Capture the cell that displays the provided text and extract its [X, Y] central coordinate. 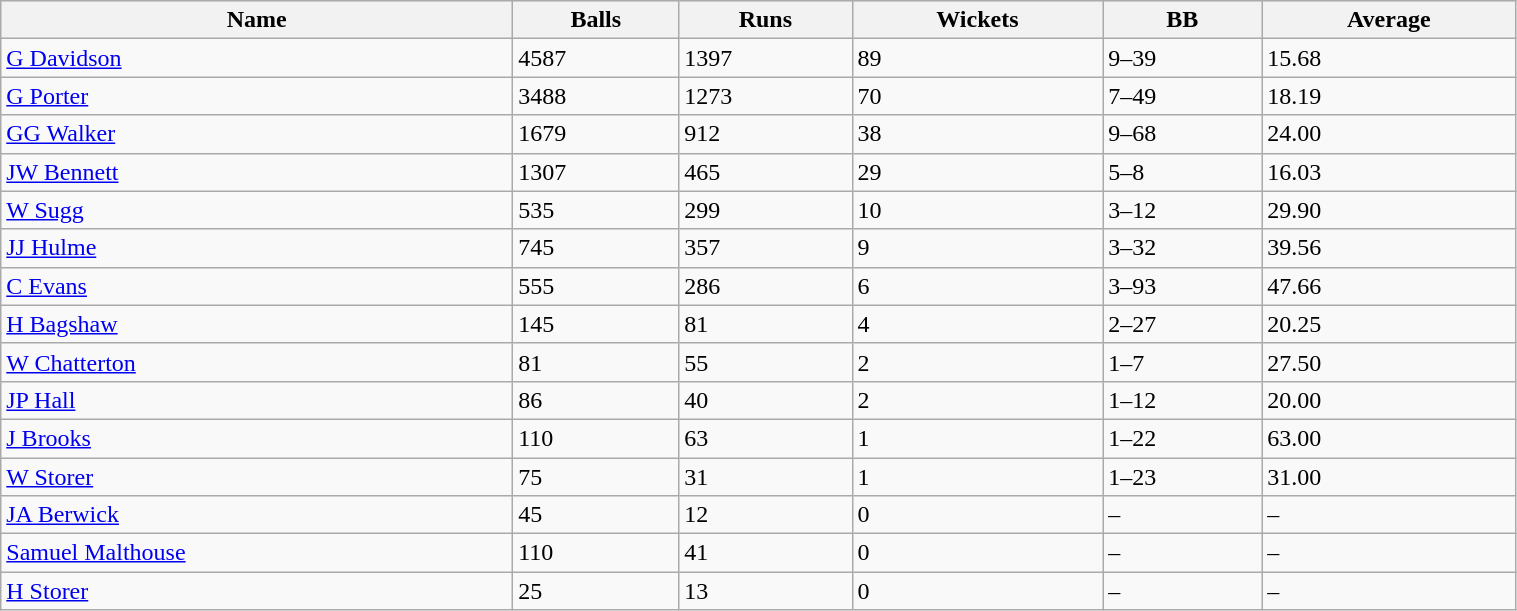
Samuel Malthouse [257, 553]
29 [978, 172]
535 [596, 210]
1–22 [1182, 438]
16.03 [1389, 172]
55 [766, 362]
89 [978, 58]
10 [978, 210]
24.00 [1389, 134]
15.68 [1389, 58]
JW Bennett [257, 172]
Wickets [978, 20]
27.50 [1389, 362]
6 [978, 286]
20.00 [1389, 400]
86 [596, 400]
Runs [766, 20]
GG Walker [257, 134]
75 [596, 477]
C Evans [257, 286]
7–49 [1182, 96]
G Davidson [257, 58]
40 [766, 400]
Name [257, 20]
912 [766, 134]
1273 [766, 96]
465 [766, 172]
W Sugg [257, 210]
1307 [596, 172]
47.66 [1389, 286]
5–8 [1182, 172]
357 [766, 248]
W Storer [257, 477]
Average [1389, 20]
2–27 [1182, 324]
63.00 [1389, 438]
29.90 [1389, 210]
Balls [596, 20]
1–12 [1182, 400]
45 [596, 515]
3–32 [1182, 248]
4587 [596, 58]
18.19 [1389, 96]
63 [766, 438]
H Storer [257, 591]
745 [596, 248]
20.25 [1389, 324]
1–7 [1182, 362]
31.00 [1389, 477]
4 [978, 324]
G Porter [257, 96]
70 [978, 96]
555 [596, 286]
41 [766, 553]
H Bagshaw [257, 324]
3–12 [1182, 210]
145 [596, 324]
9 [978, 248]
25 [596, 591]
1–23 [1182, 477]
299 [766, 210]
BB [1182, 20]
31 [766, 477]
12 [766, 515]
9–39 [1182, 58]
1397 [766, 58]
39.56 [1389, 248]
3–93 [1182, 286]
JP Hall [257, 400]
286 [766, 286]
W Chatterton [257, 362]
1679 [596, 134]
3488 [596, 96]
13 [766, 591]
9–68 [1182, 134]
J Brooks [257, 438]
38 [978, 134]
JJ Hulme [257, 248]
JA Berwick [257, 515]
